Locate the cell with the specified text and output its (x, y) center coordinate. 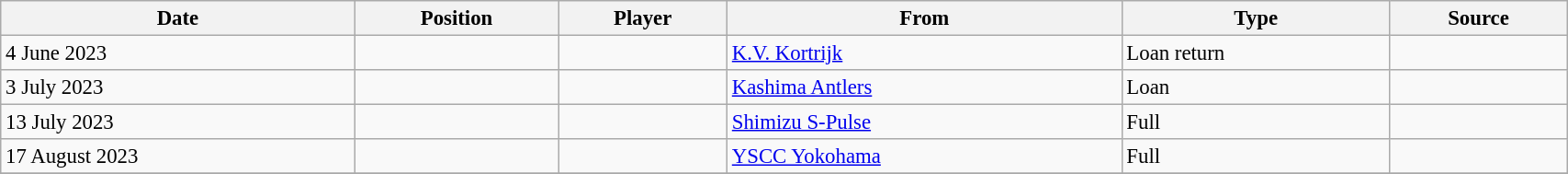
Loan return (1256, 53)
Position (457, 18)
4 June 2023 (178, 53)
Shimizu S-Pulse (925, 122)
3 July 2023 (178, 87)
Kashima Antlers (925, 87)
From (925, 18)
Source (1478, 18)
Type (1256, 18)
17 August 2023 (178, 157)
K.V. Kortrijk (925, 53)
Loan (1256, 87)
YSCC Yokohama (925, 157)
Player (643, 18)
Date (178, 18)
13 July 2023 (178, 122)
